Identify which cell holds the provided text, then report its [x, y] central coordinate. 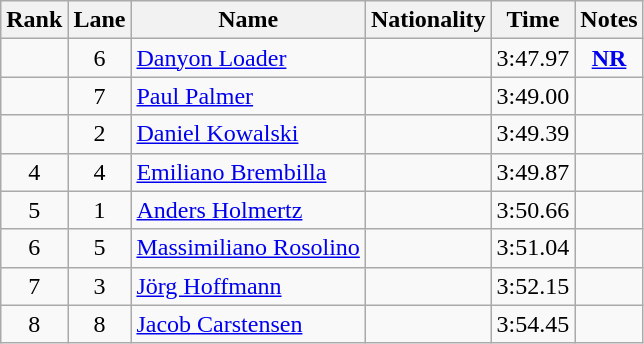
3:49.39 [533, 134]
3:51.04 [533, 248]
Danyon Loader [248, 58]
3:54.45 [533, 324]
Daniel Kowalski [248, 134]
1 [100, 210]
Notes [609, 20]
Emiliano Brembilla [248, 172]
Jacob Carstensen [248, 324]
Anders Holmertz [248, 210]
3:49.00 [533, 96]
3:49.87 [533, 172]
NR [609, 58]
Paul Palmer [248, 96]
Rank [34, 20]
Time [533, 20]
Jörg Hoffmann [248, 286]
Lane [100, 20]
3 [100, 286]
Nationality [428, 20]
3:50.66 [533, 210]
2 [100, 134]
Massimiliano Rosolino [248, 248]
3:52.15 [533, 286]
Name [248, 20]
3:47.97 [533, 58]
